Capture the cell that displays the provided text and extract its [x, y] central coordinate. 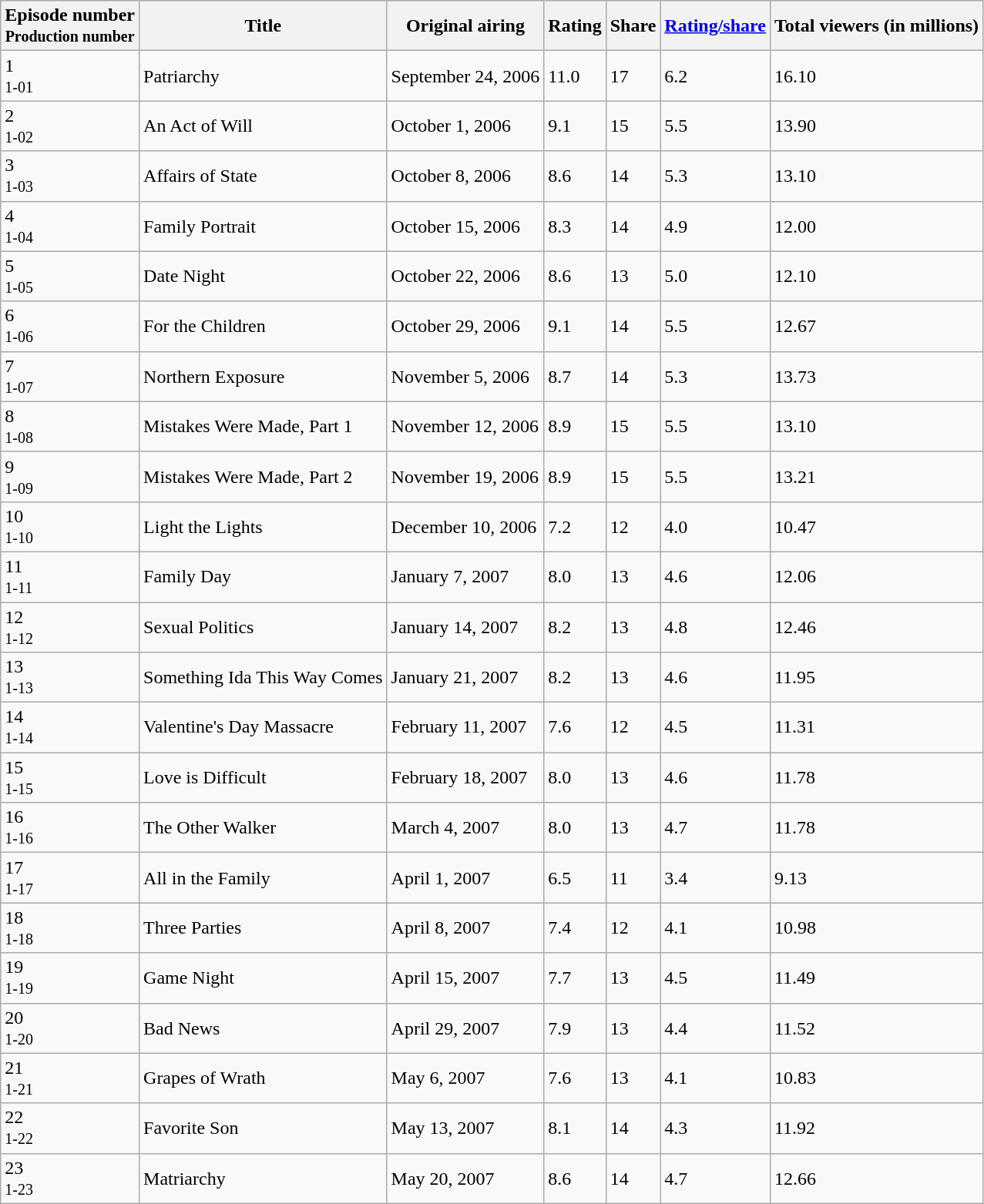
151-15 [70, 778]
7.4 [575, 927]
Episode numberProduction number [70, 26]
Northern Exposure [264, 376]
October 15, 2006 [465, 226]
Title [264, 26]
161-16 [70, 827]
6.2 [715, 75]
Mistakes Were Made, Part 2 [264, 476]
4.4 [715, 1028]
November 19, 2006 [465, 476]
January 7, 2007 [465, 576]
101-10 [70, 527]
For the Children [264, 327]
71-07 [70, 376]
February 11, 2007 [465, 727]
13.90 [876, 126]
Favorite Son [264, 1128]
Three Parties [264, 927]
4.0 [715, 527]
January 14, 2007 [465, 627]
171-17 [70, 878]
12.46 [876, 627]
January 21, 2007 [465, 678]
Family Day [264, 576]
111-11 [70, 576]
201-20 [70, 1028]
An Act of Will [264, 126]
Sexual Politics [264, 627]
6.5 [575, 878]
October 29, 2006 [465, 327]
8.3 [575, 226]
February 18, 2007 [465, 778]
April 1, 2007 [465, 878]
7.9 [575, 1028]
Grapes of Wrath [264, 1078]
Date Night [264, 276]
Bad News [264, 1028]
11.95 [876, 678]
October 1, 2006 [465, 126]
May 6, 2007 [465, 1078]
April 29, 2007 [465, 1028]
The Other Walker [264, 827]
9.13 [876, 878]
13.73 [876, 376]
131-13 [70, 678]
March 4, 2007 [465, 827]
7.2 [575, 527]
May 20, 2007 [465, 1179]
231-23 [70, 1179]
All in the Family [264, 878]
11.49 [876, 978]
11.92 [876, 1128]
11.31 [876, 727]
Light the Lights [264, 527]
12.67 [876, 327]
October 8, 2006 [465, 176]
10.98 [876, 927]
8.1 [575, 1128]
Love is Difficult [264, 778]
April 15, 2007 [465, 978]
Total viewers (in millions) [876, 26]
Matriarchy [264, 1179]
141-14 [70, 727]
10.83 [876, 1078]
11.0 [575, 75]
181-18 [70, 927]
11.52 [876, 1028]
October 22, 2006 [465, 276]
April 8, 2007 [465, 927]
Valentine's Day Massacre [264, 727]
8.7 [575, 376]
May 13, 2007 [465, 1128]
Rating [575, 26]
7.7 [575, 978]
September 24, 2006 [465, 75]
Share [633, 26]
91-09 [70, 476]
November 12, 2006 [465, 427]
12.06 [876, 576]
41-04 [70, 226]
Something Ida This Way Comes [264, 678]
17 [633, 75]
11 [633, 878]
11-01 [70, 75]
Game Night [264, 978]
13.21 [876, 476]
3.4 [715, 878]
4.9 [715, 226]
61-06 [70, 327]
10.47 [876, 527]
December 10, 2006 [465, 527]
31-03 [70, 176]
Original airing [465, 26]
51-05 [70, 276]
5.0 [715, 276]
16.10 [876, 75]
4.8 [715, 627]
November 5, 2006 [465, 376]
81-08 [70, 427]
12.10 [876, 276]
221-22 [70, 1128]
4.3 [715, 1128]
211-21 [70, 1078]
Family Portrait [264, 226]
Rating/share [715, 26]
Patriarchy [264, 75]
12.00 [876, 226]
12.66 [876, 1179]
121-12 [70, 627]
Mistakes Were Made, Part 1 [264, 427]
Affairs of State [264, 176]
21-02 [70, 126]
191-19 [70, 978]
